From the cell containing the given text, extract its center point as [X, Y] coordinate. 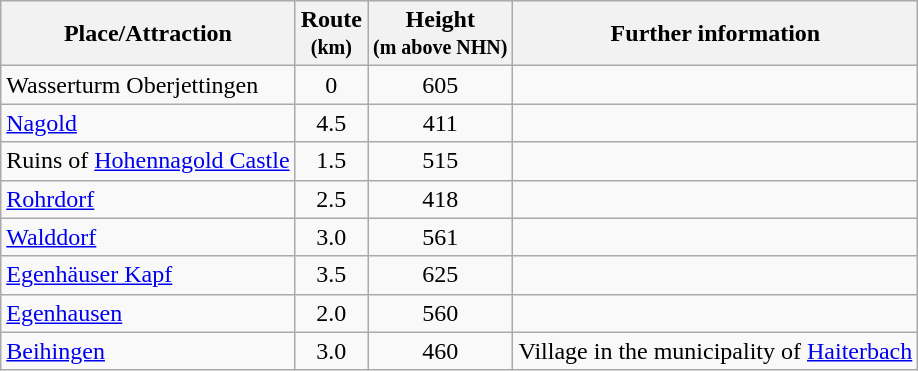
625 [440, 275]
Further information [716, 34]
Nagold [148, 123]
3.5 [331, 275]
411 [440, 123]
418 [440, 199]
Wasserturm Oberjettingen [148, 85]
1.5 [331, 161]
Height(m above NHN) [440, 34]
605 [440, 85]
Ruins of Hohennagold Castle [148, 161]
Egenhausen [148, 313]
515 [440, 161]
Village in the municipality of Haiterbach [716, 351]
460 [440, 351]
Place/Attraction [148, 34]
Rohrdorf [148, 199]
0 [331, 85]
4.5 [331, 123]
2.5 [331, 199]
Walddorf [148, 237]
561 [440, 237]
Route(km) [331, 34]
560 [440, 313]
2.0 [331, 313]
Beihingen [148, 351]
Egenhäuser Kapf [148, 275]
